Locate the cell with the specified text and output its (X, Y) center coordinate. 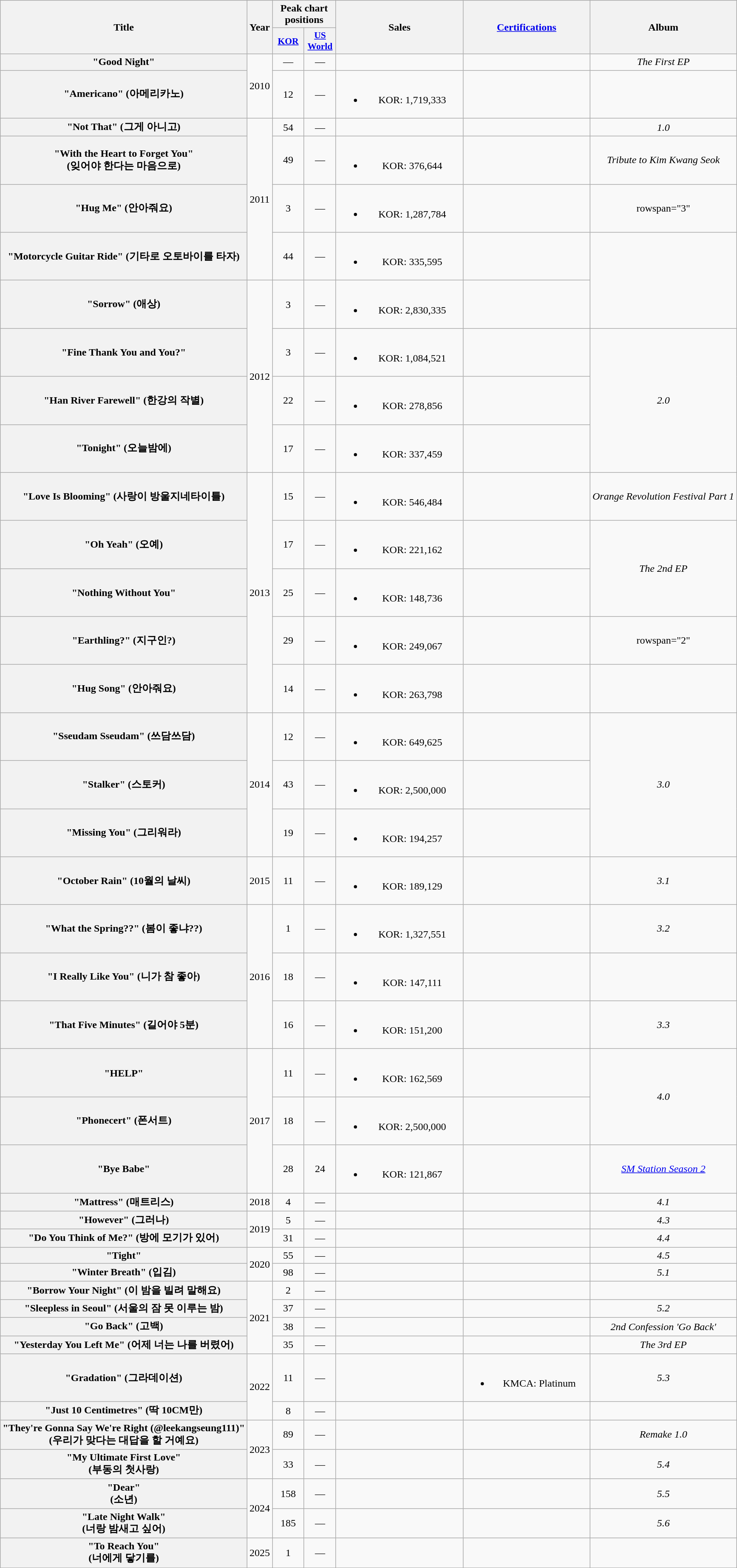
"Go Back" (고백) (124, 1326)
Orange Revolution Festival Part 1 (663, 496)
25 (288, 592)
"Nothing Without You" (124, 592)
KMCA: Platinum (526, 1378)
"I Really Like You" (니가 참 좋아) (124, 977)
"They're Gonna Say We're Right (@leekangseung111)"(우리가 맞다는 대답을 할 거예요) (124, 1435)
The 3rd EP (663, 1345)
2025 (260, 1553)
4.5 (663, 1255)
"Late Night Walk"(너랑 밤새고 싶어) (124, 1523)
Peak chart positions (304, 14)
KOR: 249,067 (400, 641)
KOR: 649,625 (400, 737)
"Missing You" (그리워라) (124, 833)
KOR: 337,459 (400, 449)
KOR: 151,200 (400, 1025)
rowspan="3" (663, 208)
1.0 (663, 127)
2022 (260, 1387)
KOR: 194,257 (400, 833)
4.3 (663, 1220)
rowspan="2" (663, 641)
4.4 (663, 1238)
2 (288, 1291)
2011 (260, 199)
"Han River Farewell" (한강의 작별) (124, 400)
"Gradation" (그라데이션) (124, 1378)
49 (288, 161)
"Good Night" (124, 62)
28 (288, 1169)
KOR: 147,111 (400, 977)
KOR (288, 41)
3.2 (663, 929)
15 (288, 496)
29 (288, 641)
"Do You Think of Me?" (방에 모기가 있어) (124, 1238)
"Fine Thank You and You?" (124, 353)
Tribute to Kim Kwang Seok (663, 161)
33 (288, 1464)
"Earthling?" (지구인?) (124, 641)
Title (124, 27)
"Love Is Blooming" (사랑이 방울지네타이틀) (124, 496)
"My Ultimate First Love"(부동의 첫사랑) (124, 1464)
3.3 (663, 1025)
37 (288, 1308)
2015 (260, 881)
19 (288, 833)
"HELP" (124, 1073)
"Sleepless in Seoul" (서울의 잠 못 이루는 밤) (124, 1308)
2020 (260, 1264)
KOR: 162,569 (400, 1073)
"Tight" (124, 1255)
Remake 1.0 (663, 1435)
55 (288, 1255)
"However" (그러나) (124, 1220)
"Stalker" (스토커) (124, 784)
"Dear"(소년) (124, 1494)
2023 (260, 1449)
KOR: 335,595 (400, 257)
2018 (260, 1202)
KOR: 376,644 (400, 161)
5.1 (663, 1273)
2014 (260, 784)
2012 (260, 376)
22 (288, 400)
SM Station Season 2 (663, 1169)
89 (288, 1435)
KOR: 2,830,335 (400, 304)
"Winter Breath" (입김) (124, 1273)
"Bye Babe" (124, 1169)
4.0 (663, 1097)
"That Five Minutes" (길어야 5분) (124, 1025)
"What the Spring??" (봄이 좋냐??) (124, 929)
"Motorcycle Guitar Ride" (기타로 오토바이를 타자) (124, 257)
44 (288, 257)
The First EP (663, 62)
31 (288, 1238)
2nd Confession 'Go Back' (663, 1326)
"Mattress" (매트리스) (124, 1202)
16 (288, 1025)
2019 (260, 1229)
158 (288, 1494)
Album (663, 27)
KOR: 278,856 (400, 400)
KOR: 1,287,784 (400, 208)
2021 (260, 1317)
KOR: 1,719,333 (400, 94)
24 (320, 1169)
Sales (400, 27)
5.4 (663, 1464)
4.1 (663, 1202)
"Sorrow" (애상) (124, 304)
KOR: 221,162 (400, 545)
"Borrow Your Night" (이 밤을 빌려 말해요) (124, 1291)
"Americano" (아메리카노) (124, 94)
54 (288, 127)
KOR: 263,798 (400, 688)
35 (288, 1345)
Certifications (526, 27)
"Just 10 Centimetres" (딱 10CM만) (124, 1411)
"Hug Song" (안아줘요) (124, 688)
"Sseudam Sseudam" (쓰담쓰담) (124, 737)
Year (260, 27)
KOR: 1,084,521 (400, 353)
2016 (260, 977)
185 (288, 1523)
4 (288, 1202)
5.3 (663, 1378)
"Hug Me" (안아줘요) (124, 208)
98 (288, 1273)
2017 (260, 1121)
2.0 (663, 400)
USWorld (320, 41)
KOR: 121,867 (400, 1169)
38 (288, 1326)
2024 (260, 1508)
43 (288, 784)
KOR: 189,129 (400, 881)
2010 (260, 86)
3.1 (663, 881)
"Tonight" (오늘밤에) (124, 449)
The 2nd EP (663, 568)
"Yesterday You Left Me" (어제 너는 나를 버렸어) (124, 1345)
"Phonecert" (폰서트) (124, 1121)
"Not That" (그게 아니고) (124, 127)
2013 (260, 592)
"With the Heart to Forget You" (잊어야 한다는 마음으로) (124, 161)
5.2 (663, 1308)
14 (288, 688)
8 (288, 1411)
KOR: 1,327,551 (400, 929)
"Oh Yeah" (오예) (124, 545)
KOR: 148,736 (400, 592)
5.5 (663, 1494)
5 (288, 1220)
3.0 (663, 784)
5.6 (663, 1523)
"To Reach You"(너에게 닿기를) (124, 1553)
"October Rain" (10월의 날씨) (124, 881)
KOR: 546,484 (400, 496)
